Provide the (X, Y) coordinate of the cell's center where the given text is located.  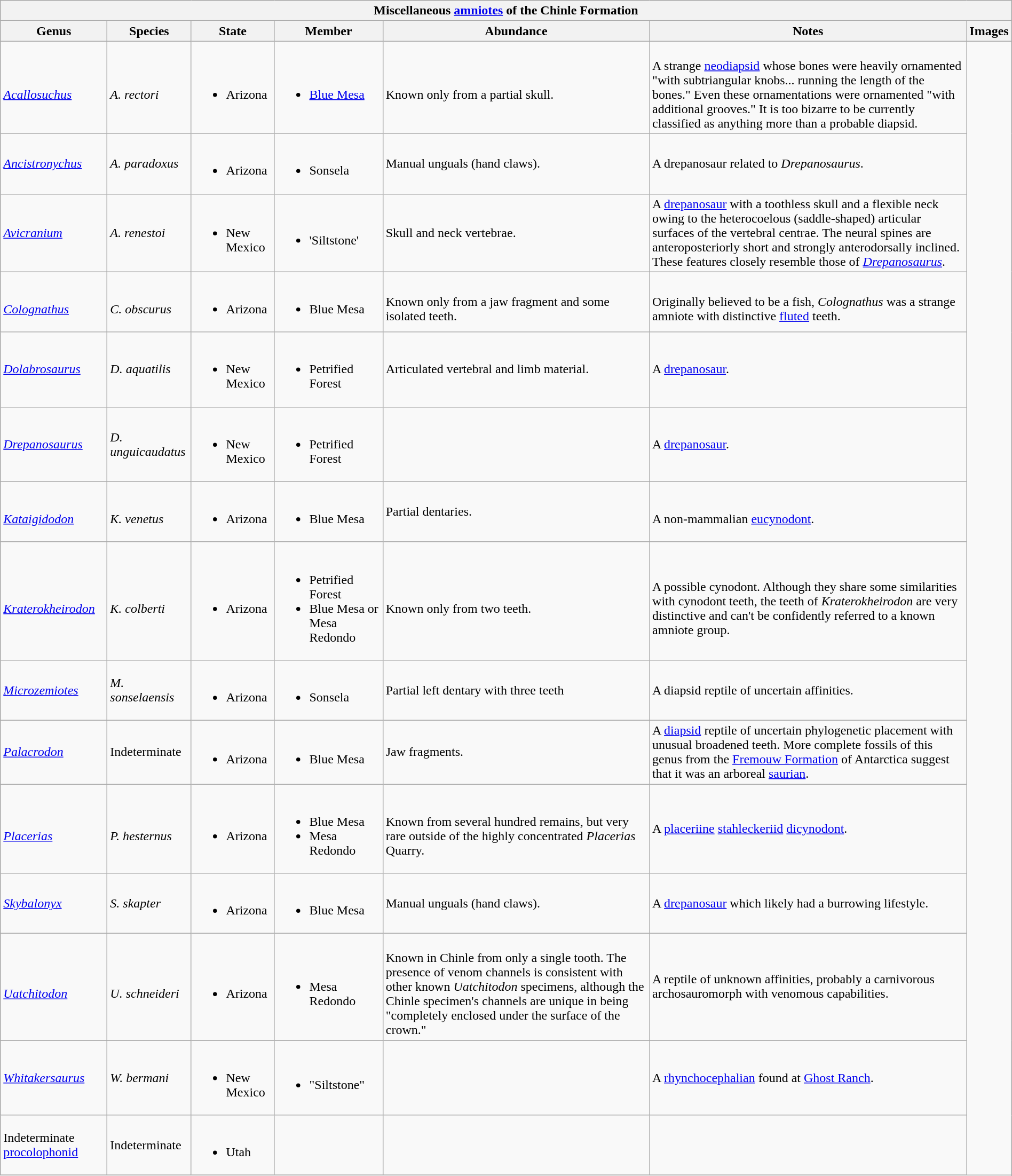
Ancistronychus (54, 163)
Known from several hundred remains, but very rare outside of the highly concentrated Placerias Quarry. (516, 828)
D. aquatilis (149, 369)
U. schneideri (149, 987)
Abundance (516, 31)
Kataigidodon (54, 511)
P. hesternus (149, 828)
A. paradoxus (149, 163)
Genus (54, 31)
A. renestoi (149, 233)
A drepanosaur related to Drepanosaurus. (808, 163)
C. obscurus (149, 302)
Petrified ForestBlue Mesa or Mesa Redondo (329, 601)
Drepanosaurus (54, 444)
A reptile of unknown affinities, probably a carnivorous archosauromorph with venomous capabilities. (808, 987)
Known only from a jaw fragment and some isolated teeth. (516, 302)
Originally believed to be a fish, Colognathus was a strange amniote with distinctive fluted teeth. (808, 302)
Species (149, 31)
Whitakersaurus (54, 1078)
S. skapter (149, 903)
M. sonselaensis (149, 690)
A. rectori (149, 88)
Acallosuchus (54, 88)
Images (989, 31)
Colognathus (54, 302)
K. venetus (149, 511)
Mesa Redondo (329, 987)
Known only from two teeth. (516, 601)
Jaw fragments. (516, 752)
Notes (808, 31)
"Siltstone" (329, 1078)
Member (329, 31)
Skybalonyx (54, 903)
Kraterokheirodon (54, 601)
Partial left dentary with three teeth (516, 690)
State (233, 31)
A placeriine stahleckeriid dicynodont. (808, 828)
Indeterminate procolophonid (54, 1146)
Dolabrosaurus (54, 369)
W. bermani (149, 1078)
Miscellaneous amniotes of the Chinle Formation (506, 11)
'Siltstone' (329, 233)
D. unguicaudatus (149, 444)
Utah (233, 1146)
Skull and neck vertebrae. (516, 233)
Known only from a partial skull. (516, 88)
Palacrodon (54, 752)
Microzemiotes (54, 690)
A diapsid reptile of uncertain affinities. (808, 690)
Articulated vertebral and limb material. (516, 369)
Placerias (54, 828)
Blue MesaMesa Redondo (329, 828)
A non-mammalian eucynodont. (808, 511)
Uatchitodon (54, 987)
Avicranium (54, 233)
Partial dentaries. (516, 511)
A drepanosaur which likely had a burrowing lifestyle. (808, 903)
K. colberti (149, 601)
A rhynchocephalian found at Ghost Ranch. (808, 1078)
